Determine the [X, Y] coordinate at the center of the cell enclosing the given text.  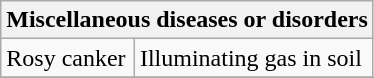
Illuminating gas in soil [254, 58]
Miscellaneous diseases or disorders [188, 20]
Rosy canker [68, 58]
